Find where the given text appears and provide that cell's center as [X, Y] coordinate. 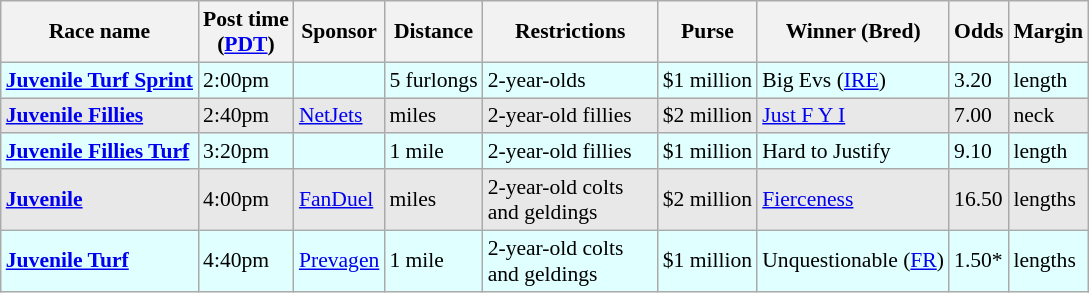
Juvenile [100, 200]
Just F Y I [853, 116]
4:40pm [246, 260]
Big Evs (IRE) [853, 80]
FanDuel [339, 200]
Prevagen [339, 260]
16.50 [978, 200]
Juvenile Fillies Turf [100, 152]
Restrictions [570, 32]
Winner (Bred) [853, 32]
Juvenile Turf Sprint [100, 80]
1.50* [978, 260]
Sponsor [339, 32]
2:00pm [246, 80]
2-year-olds [570, 80]
Juvenile Turf [100, 260]
Fierceness [853, 200]
5 furlongs [433, 80]
Post time (PDT) [246, 32]
2:40pm [246, 116]
3:20pm [246, 152]
9.10 [978, 152]
Purse [708, 32]
7.00 [978, 116]
NetJets [339, 116]
Unquestionable (FR) [853, 260]
neck [1048, 116]
3.20 [978, 80]
Hard to Justify [853, 152]
Distance [433, 32]
Odds [978, 32]
4:00pm [246, 200]
Margin [1048, 32]
Race name [100, 32]
Juvenile Fillies [100, 116]
